Output the (x, y) coordinate of the center of the cell containing the given text.  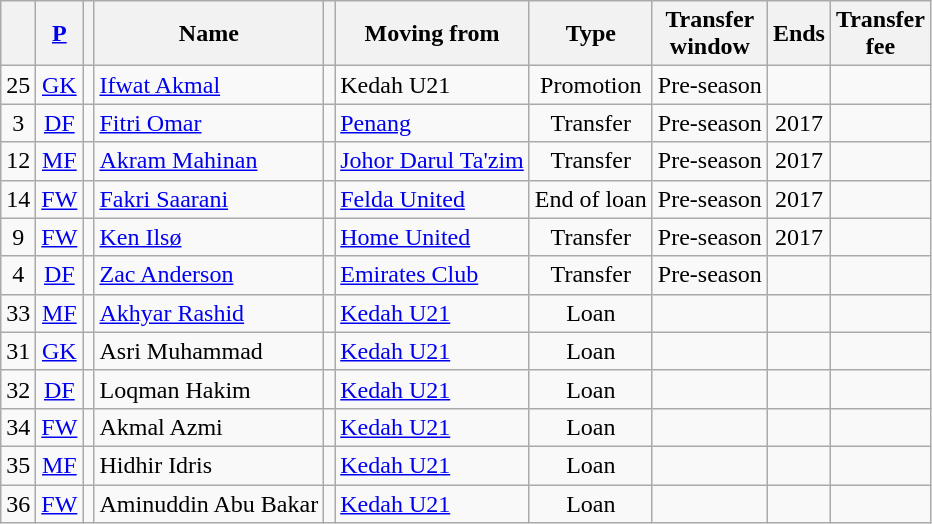
31 (18, 351)
Akram Mahinan (209, 161)
Akmal Azmi (209, 427)
32 (18, 389)
Aminuddin Abu Bakar (209, 503)
Type (590, 34)
25 (18, 85)
12 (18, 161)
34 (18, 427)
P (60, 34)
Name (209, 34)
14 (18, 199)
Penang (432, 123)
35 (18, 465)
33 (18, 313)
Akhyar Rashid (209, 313)
Ken Ilsø (209, 237)
Home United (432, 237)
Johor Darul Ta'zim (432, 161)
End of loan (590, 199)
Transferfee (880, 34)
Transferwindow (710, 34)
9 (18, 237)
36 (18, 503)
Hidhir Idris (209, 465)
3 (18, 123)
Fakri Saarani (209, 199)
Asri Muhammad (209, 351)
Ends (798, 34)
Promotion (590, 85)
Zac Anderson (209, 275)
4 (18, 275)
Felda United (432, 199)
Ifwat Akmal (209, 85)
Emirates Club (432, 275)
Loqman Hakim (209, 389)
Fitri Omar (209, 123)
Moving from (432, 34)
